Find where the given text appears and provide that cell's center as (X, Y) coordinate. 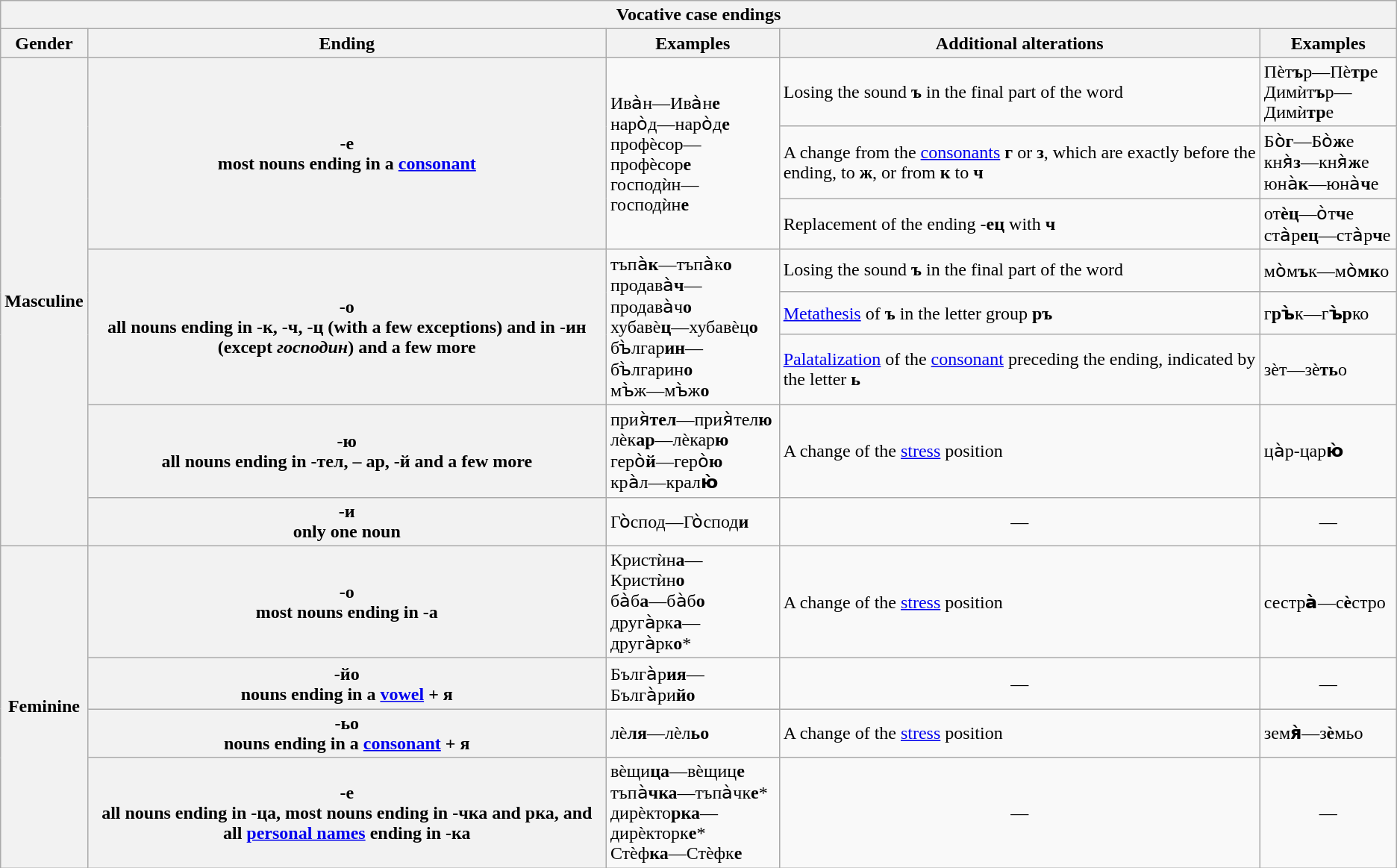
тъпа̀к—тъпа̀копродава̀ч—продава̀чохубавѐц—хубавѐцобъ̀лгарин—бъ̀лгариномъ̀ж—мъ̀жо (693, 327)
мо̀мък—мо̀мко (1328, 270)
Masculine (44, 302)
вѐщица—вѐщицетъпа̀чка—тъпа̀чке*дирѐкторка—дирѐкторке*Стѐфка—Стѐфке (693, 813)
гръ̀к—гъ̀рко (1328, 313)
Ending (346, 43)
зѐт—зѐтьо (1328, 369)
отѐц—о̀тчеста̀рец—ста̀рче (1328, 224)
Replacement of the ending -ец with ч (1019, 224)
-оall nouns ending in -к, -ч, -ц (with a few exceptions) and in -ин (except господин) and a few more (346, 327)
Бо̀г—Бо̀жекня̀з—кня̀жеюна̀к—юна̀че (1328, 163)
Palatalization of the consonant preceding the ending, indicated by the letter ь (1019, 369)
Го̀спод—Го̀споди (693, 521)
-emost nouns ending in a consonant (346, 154)
лѐля—лѐльо (693, 733)
прия̀тел—прия̀телюлѐкар—лѐкарюгеро̀й—геро̀юкра̀л—кралю̀ (693, 452)
сестра̀—сѐстро (1328, 602)
Ива̀н—Ива̀ненаро̀д—наро̀депрофѐсор—профѐсорегосподѝн—господѝне (693, 154)
-ьоnouns ending in a consonant + я (346, 733)
Кристѝна—Кристѝноба̀ба—ба̀бодруга̀рка—друга̀рко* (693, 602)
Vocative case endings (698, 15)
-йоnouns ending in a vowel + я (346, 684)
Бълга̀рия—Бълга̀рийо (693, 684)
-юall nouns ending in -тел, – ар, -й and a few more (346, 452)
Feminine (44, 706)
земя̀—зѐмьо (1328, 733)
ца̀р-царю̀ (1328, 452)
A change from the consonants г or з, which are exactly before the ending, to ж, or from к to ч (1019, 163)
Gender (44, 43)
Metathesis of ъ in the letter group ръ (1019, 313)
-еall nouns ending in -ца, most nouns ending in -чка and рка, and all personal names ending in -ка (346, 813)
Additional alterations (1019, 43)
-оmost nouns ending in -а (346, 602)
-иonly one noun (346, 521)
Пѐтър—ПѐтреДимѝтър—Димѝтре (1328, 92)
